Identify which cell holds the provided text, then report its [x, y] central coordinate. 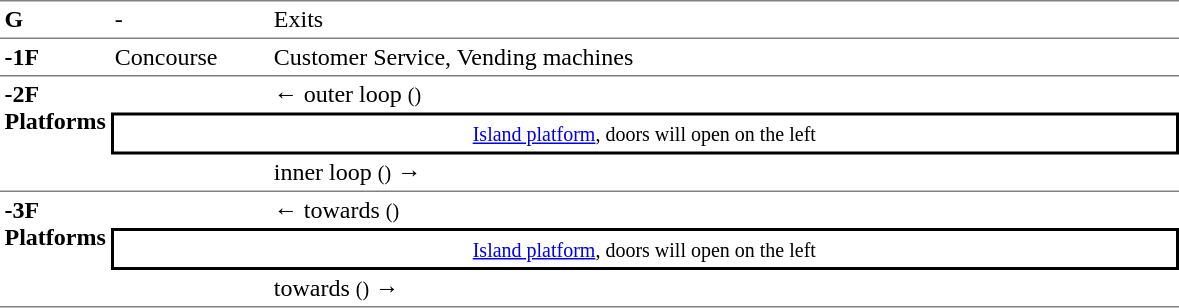
-2FPlatforms [55, 134]
G [55, 19]
← outer loop () [724, 94]
Customer Service, Vending machines [724, 58]
- [190, 19]
Concourse [190, 58]
inner loop () → [724, 173]
towards () → [724, 289]
Exits [724, 19]
← towards () [724, 210]
-1F [55, 58]
-3FPlatforms [55, 250]
